Provide the (x, y) coordinate of the cell's center where the given text is located.  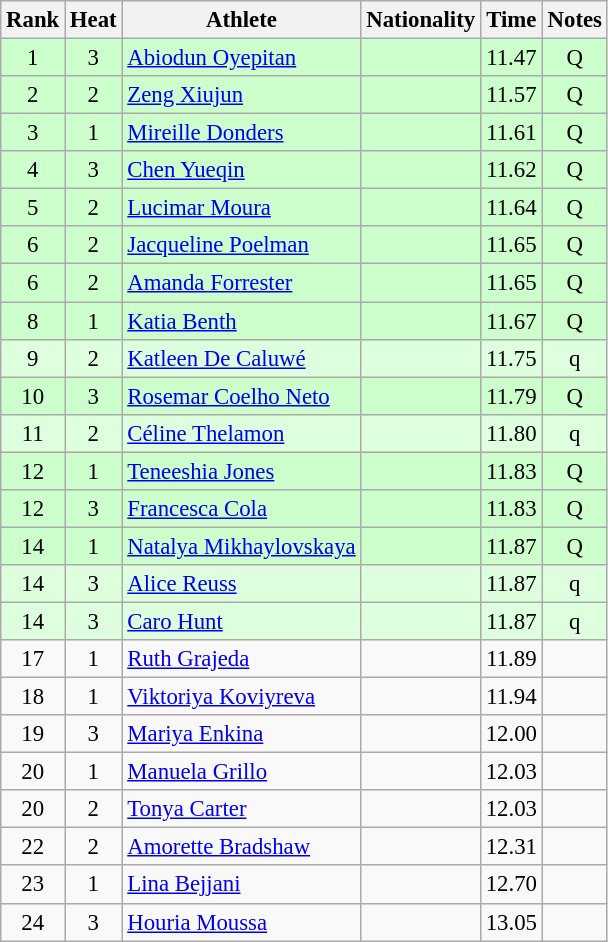
5 (33, 208)
Time (511, 20)
9 (33, 358)
Chen Yueqin (242, 170)
Athlete (242, 20)
11.80 (511, 433)
Amanda Forrester (242, 283)
Ruth Grajeda (242, 659)
Rosemar Coelho Neto (242, 396)
Tonya Carter (242, 809)
Zeng Xiujun (242, 95)
23 (33, 885)
Lucimar Moura (242, 208)
Houria Moussa (242, 922)
Jacqueline Poelman (242, 245)
19 (33, 734)
Caro Hunt (242, 621)
Katia Benth (242, 321)
11.57 (511, 95)
Notes (574, 20)
11.61 (511, 133)
Mireille Donders (242, 133)
Katleen De Caluwé (242, 358)
13.05 (511, 922)
11.47 (511, 58)
12.31 (511, 847)
Manuela Grillo (242, 772)
Mariya Enkina (242, 734)
Alice Reuss (242, 584)
8 (33, 321)
24 (33, 922)
Nationality (420, 20)
Rank (33, 20)
11.64 (511, 208)
Abiodun Oyepitan (242, 58)
11 (33, 433)
12.00 (511, 734)
22 (33, 847)
17 (33, 659)
Natalya Mikhaylovskaya (242, 546)
Viktoriya Koviyreva (242, 697)
11.67 (511, 321)
11.79 (511, 396)
12.70 (511, 885)
Céline Thelamon (242, 433)
Amorette Bradshaw (242, 847)
11.62 (511, 170)
18 (33, 697)
4 (33, 170)
Francesca Cola (242, 509)
11.75 (511, 358)
11.89 (511, 659)
10 (33, 396)
11.94 (511, 697)
Lina Bejjani (242, 885)
Heat (94, 20)
Teneeshia Jones (242, 471)
